Determine the [x, y] coordinate at the center of the cell enclosing the given text.  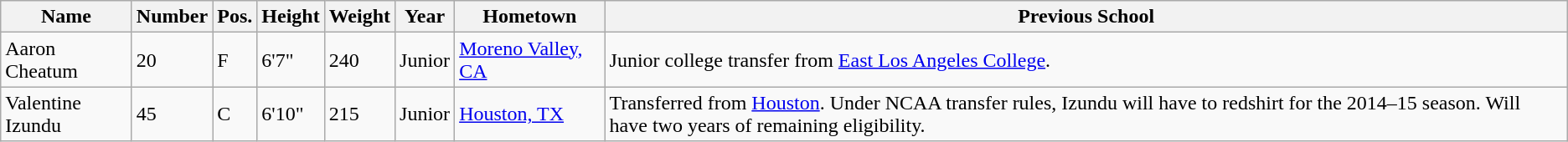
C [235, 114]
Valentine Izundu [67, 114]
Aaron Cheatum [67, 60]
45 [172, 114]
20 [172, 60]
Previous School [1086, 17]
240 [359, 60]
Name [67, 17]
215 [359, 114]
Junior college transfer from East Los Angeles College. [1086, 60]
Number [172, 17]
Moreno Valley, CA [529, 60]
Pos. [235, 17]
Year [426, 17]
Houston, TX [529, 114]
F [235, 60]
Weight [359, 17]
6'10" [291, 114]
Height [291, 17]
Hometown [529, 17]
6'7" [291, 60]
